Capture the cell that displays the provided text and extract its (X, Y) central coordinate. 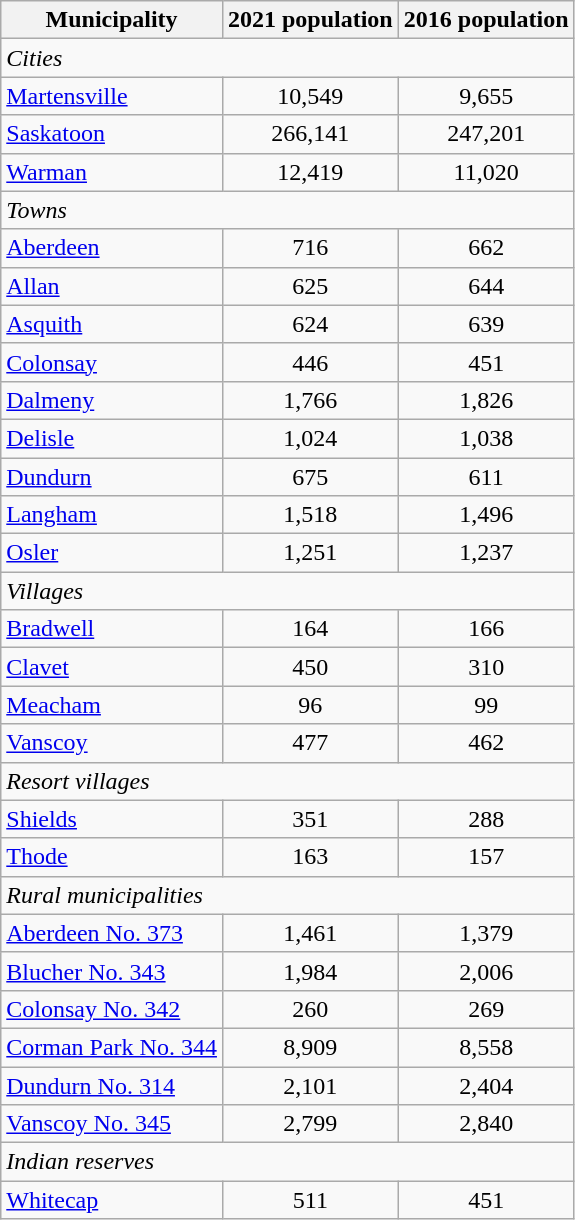
462 (486, 743)
164 (310, 629)
Thode (112, 857)
1,518 (310, 515)
310 (486, 667)
Colonsay No. 342 (112, 1009)
260 (310, 1009)
Colonsay (112, 362)
511 (310, 1200)
Dundurn No. 314 (112, 1085)
662 (486, 248)
Clavet (112, 667)
266,141 (310, 134)
8,909 (310, 1047)
Towns (288, 210)
9,655 (486, 96)
Indian reserves (288, 1162)
288 (486, 819)
624 (310, 324)
Rural municipalities (288, 895)
Corman Park No. 344 (112, 1047)
Aberdeen (112, 248)
Whitecap (112, 1200)
Dundurn (112, 477)
99 (486, 705)
2016 population (486, 20)
1,496 (486, 515)
Shields (112, 819)
96 (310, 705)
Allan (112, 286)
157 (486, 857)
716 (310, 248)
611 (486, 477)
Cities (288, 58)
Delisle (112, 438)
1,251 (310, 553)
2,101 (310, 1085)
163 (310, 857)
Asquith (112, 324)
Martensville (112, 96)
Vanscoy (112, 743)
1,038 (486, 438)
Meacham (112, 705)
Osler (112, 553)
2,006 (486, 971)
Villages (288, 591)
11,020 (486, 172)
8,558 (486, 1047)
1,379 (486, 933)
351 (310, 819)
269 (486, 1009)
Blucher No. 343 (112, 971)
2,840 (486, 1124)
Aberdeen No. 373 (112, 933)
1,826 (486, 400)
12,419 (310, 172)
1,461 (310, 933)
450 (310, 667)
1,984 (310, 971)
Dalmeny (112, 400)
644 (486, 286)
Warman (112, 172)
625 (310, 286)
675 (310, 477)
639 (486, 324)
Saskatoon (112, 134)
166 (486, 629)
2021 population (310, 20)
10,549 (310, 96)
Langham (112, 515)
Resort villages (288, 781)
1,024 (310, 438)
477 (310, 743)
Municipality (112, 20)
1,237 (486, 553)
2,404 (486, 1085)
2,799 (310, 1124)
Vanscoy No. 345 (112, 1124)
446 (310, 362)
247,201 (486, 134)
Bradwell (112, 629)
1,766 (310, 400)
